Find where the given text appears and provide that cell's center as [X, Y] coordinate. 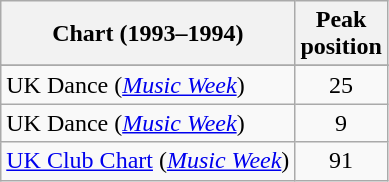
Chart (1993–1994) [148, 34]
91 [341, 161]
9 [341, 123]
25 [341, 85]
UK Club Chart (Music Week) [148, 161]
Peakposition [341, 34]
